Pinpoint the cell where the given text exists, returning its [x, y] midpoint coordinate. 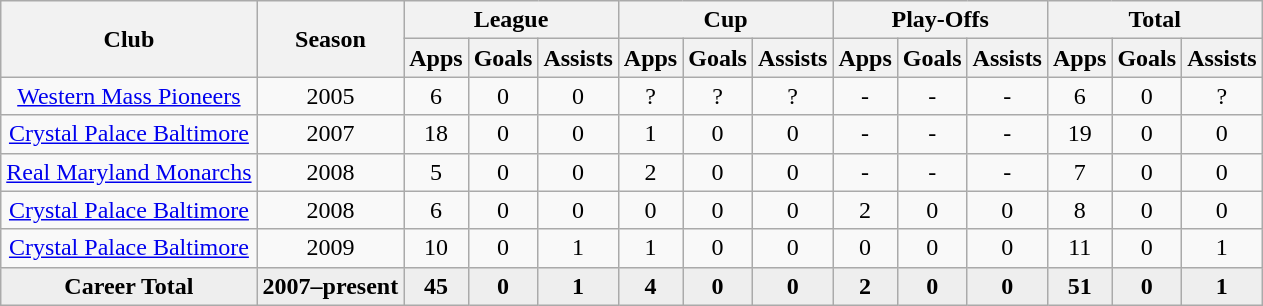
4 [650, 286]
7 [1079, 172]
2009 [330, 248]
Play-Offs [940, 20]
10 [436, 248]
Real Maryland Monarchs [129, 172]
Club [129, 39]
2005 [330, 96]
Cup [726, 20]
51 [1079, 286]
11 [1079, 248]
45 [436, 286]
Season [330, 39]
19 [1079, 134]
Career Total [129, 286]
2007–present [330, 286]
5 [436, 172]
2007 [330, 134]
League [512, 20]
Western Mass Pioneers [129, 96]
8 [1079, 210]
18 [436, 134]
Total [1154, 20]
